Determine the [X, Y] coordinate at the center of the cell enclosing the given text.  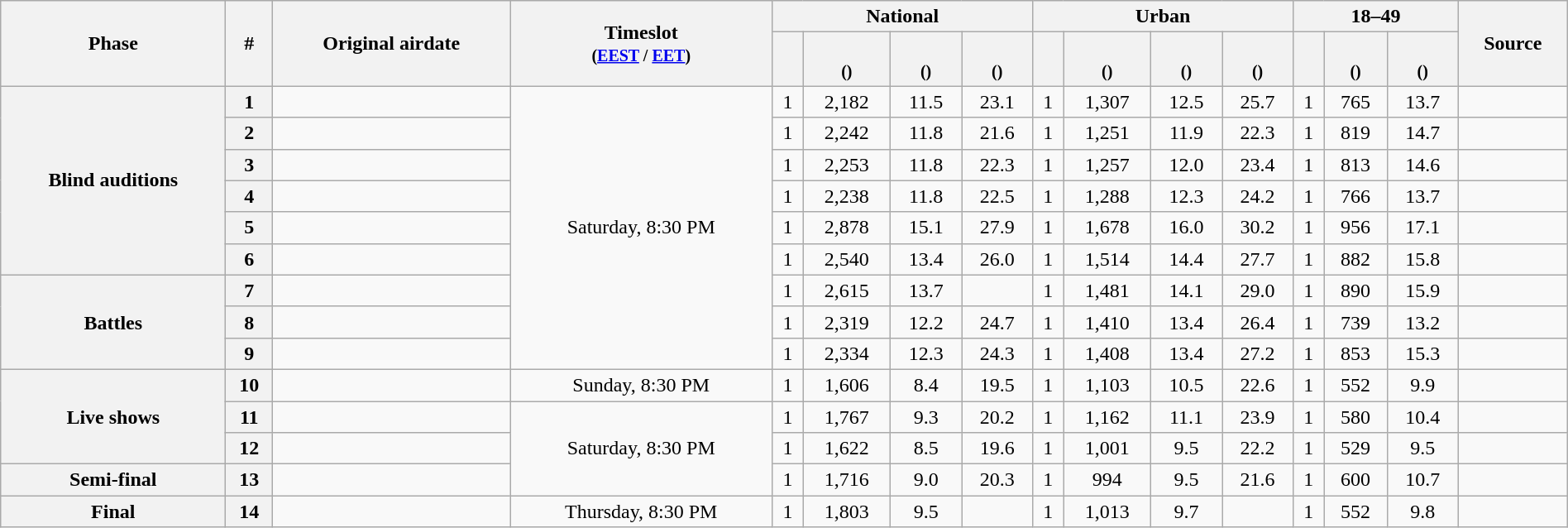
27.7 [1258, 259]
30.2 [1258, 228]
11.1 [1187, 416]
2,319 [847, 322]
8.4 [926, 385]
1,767 [847, 416]
14 [250, 511]
819 [1355, 133]
1,103 [1107, 385]
853 [1355, 353]
29.0 [1258, 290]
529 [1355, 449]
Phase [113, 43]
1,410 [1107, 322]
23.1 [997, 102]
Thursday, 8:30 PM [642, 511]
813 [1355, 165]
Semi-final [113, 480]
6 [250, 259]
739 [1355, 322]
11 [250, 416]
Battles [113, 322]
1,481 [1107, 290]
24.2 [1258, 196]
9.7 [1187, 511]
1,001 [1107, 449]
766 [1355, 196]
Live shows [113, 416]
National [903, 17]
Blind auditions [113, 180]
9.3 [926, 416]
13 [250, 480]
22.6 [1258, 385]
8 [250, 322]
5 [250, 228]
24.3 [997, 353]
9.8 [1422, 511]
2,238 [847, 196]
18–49 [1376, 17]
1,678 [1107, 228]
25.7 [1258, 102]
14.7 [1422, 133]
1,162 [1107, 416]
1,622 [847, 449]
12.2 [926, 322]
994 [1107, 480]
9.9 [1422, 385]
2,540 [847, 259]
1,408 [1107, 353]
2,253 [847, 165]
23.4 [1258, 165]
7 [250, 290]
15.9 [1422, 290]
11.5 [926, 102]
8.5 [926, 449]
24.7 [997, 322]
2 [250, 133]
23.9 [1258, 416]
Sunday, 8:30 PM [642, 385]
27.2 [1258, 353]
Original airdate [392, 43]
580 [1355, 416]
1,251 [1107, 133]
1,514 [1107, 259]
600 [1355, 480]
10 [250, 385]
10.4 [1422, 416]
14.4 [1187, 259]
9 [250, 353]
1,716 [847, 480]
14.6 [1422, 165]
14.1 [1187, 290]
890 [1355, 290]
15.8 [1422, 259]
1,257 [1107, 165]
1,606 [847, 385]
Final [113, 511]
2,334 [847, 353]
19.5 [997, 385]
1,013 [1107, 511]
26.0 [997, 259]
4 [250, 196]
10.7 [1422, 480]
9.0 [926, 480]
12 [250, 449]
2,242 [847, 133]
16.0 [1187, 228]
22.5 [997, 196]
26.4 [1258, 322]
12.0 [1187, 165]
1,307 [1107, 102]
765 [1355, 102]
22.2 [1258, 449]
20.2 [997, 416]
2,182 [847, 102]
15.3 [1422, 353]
20.3 [997, 480]
27.9 [997, 228]
15.1 [926, 228]
19.6 [997, 449]
# [250, 43]
Timeslot(EEST / EET) [642, 43]
Source [1513, 43]
1,288 [1107, 196]
Urban [1163, 17]
2,615 [847, 290]
17.1 [1422, 228]
13.2 [1422, 322]
2,878 [847, 228]
3 [250, 165]
1,803 [847, 511]
956 [1355, 228]
10.5 [1187, 385]
12.5 [1187, 102]
11.9 [1187, 133]
882 [1355, 259]
